Return the (X, Y) coordinate for the center point of the cell that contains the specified text.  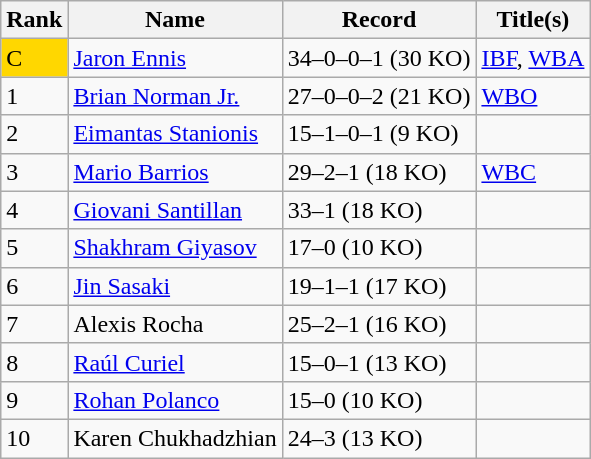
Mario Barrios (175, 172)
33–1 (18 KO) (379, 210)
Eimantas Stanionis (175, 134)
Rohan Polanco (175, 400)
C (34, 58)
IBF, WBA (533, 58)
Alexis Rocha (175, 324)
Raúl Curiel (175, 362)
Jaron Ennis (175, 58)
WBO (533, 96)
5 (34, 248)
Brian Norman Jr. (175, 96)
Giovani Santillan (175, 210)
Jin Sasaki (175, 286)
Shakhram Giyasov (175, 248)
10 (34, 438)
29–2–1 (18 KO) (379, 172)
Rank (34, 20)
15–1–0–1 (9 KO) (379, 134)
15–0 (10 KO) (379, 400)
WBC (533, 172)
7 (34, 324)
9 (34, 400)
3 (34, 172)
Karen Chukhadzhian (175, 438)
Name (175, 20)
4 (34, 210)
19–1–1 (17 KO) (379, 286)
25–2–1 (16 KO) (379, 324)
15–0–1 (13 KO) (379, 362)
17–0 (10 KO) (379, 248)
27–0–0–2 (21 KO) (379, 96)
Title(s) (533, 20)
8 (34, 362)
6 (34, 286)
Record (379, 20)
34–0–0–1 (30 KO) (379, 58)
2 (34, 134)
24–3 (13 KO) (379, 438)
1 (34, 96)
